Provide the (x, y) coordinate of the cell's center where the given text is located.  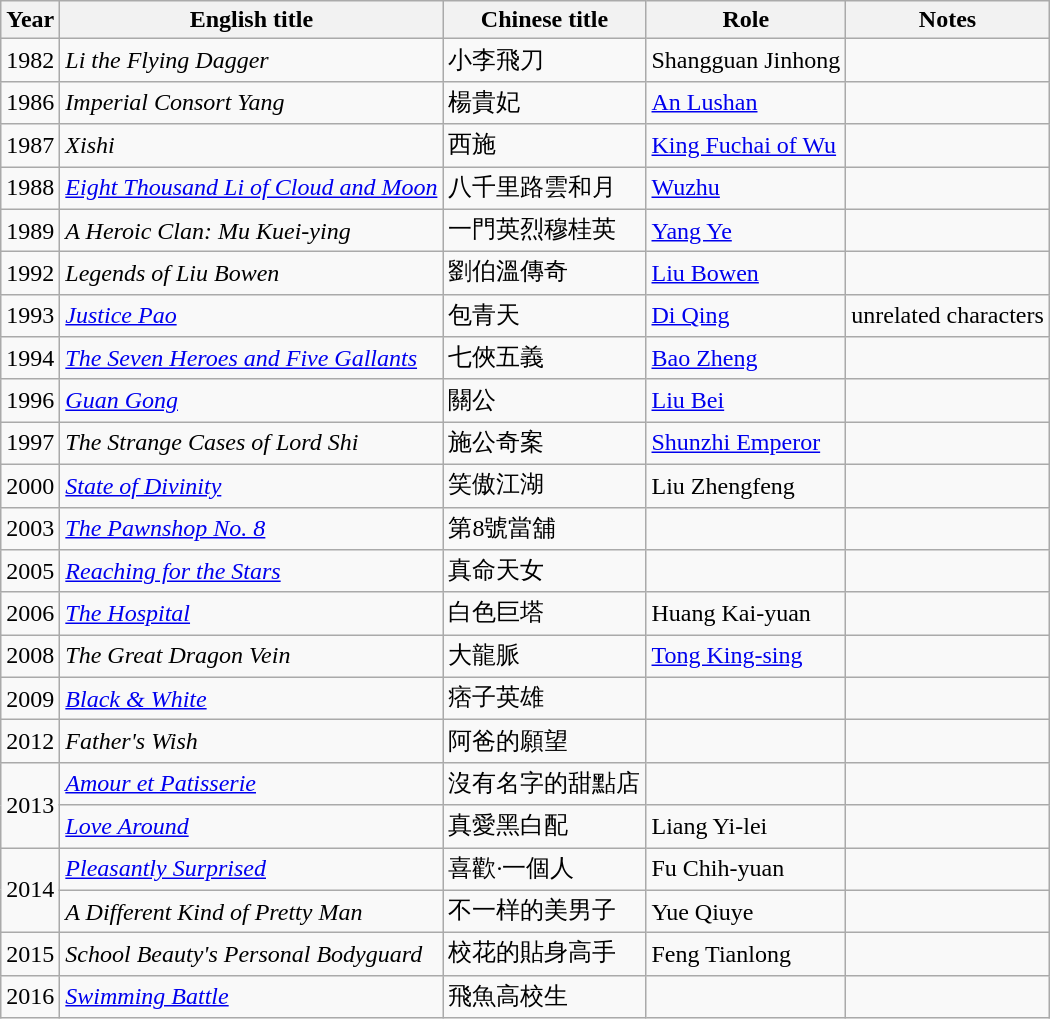
Reaching for the Stars (252, 572)
施公奇案 (544, 444)
Black & White (252, 698)
Guan Gong (252, 400)
Di Qing (746, 316)
Bao Zheng (746, 358)
2006 (30, 614)
Justice Pao (252, 316)
Liu Bowen (746, 274)
關公 (544, 400)
Love Around (252, 826)
1993 (30, 316)
Notes (948, 20)
沒有名字的甜點店 (544, 784)
English title (252, 20)
2012 (30, 742)
第8號當舖 (544, 528)
2005 (30, 572)
Fu Chih-yuan (746, 870)
The Strange Cases of Lord Shi (252, 444)
The Seven Heroes and Five Gallants (252, 358)
小李飛刀 (544, 60)
King Fuchai of Wu (746, 146)
An Lushan (746, 102)
真愛黑白配 (544, 826)
笑傲江湖 (544, 486)
2016 (30, 996)
一門英烈穆桂英 (544, 230)
unrelated characters (948, 316)
Feng Tianlong (746, 954)
2009 (30, 698)
包青天 (544, 316)
2008 (30, 656)
Yang Ye (746, 230)
Pleasantly Surprised (252, 870)
真命天女 (544, 572)
School Beauty's Personal Bodyguard (252, 954)
Liu Zhengfeng (746, 486)
不一样的美男子 (544, 912)
2015 (30, 954)
飛魚高校生 (544, 996)
2003 (30, 528)
1994 (30, 358)
白色巨塔 (544, 614)
1989 (30, 230)
Legends of Liu Bowen (252, 274)
2000 (30, 486)
1997 (30, 444)
七俠五義 (544, 358)
劉伯溫傳奇 (544, 274)
Eight Thousand Li of Cloud and Moon (252, 188)
A Heroic Clan: Mu Kuei-ying (252, 230)
1986 (30, 102)
1987 (30, 146)
Xishi (252, 146)
The Hospital (252, 614)
1992 (30, 274)
阿爸的願望 (544, 742)
Father's Wish (252, 742)
2014 (30, 890)
喜歡·一個人 (544, 870)
八千里路雲和月 (544, 188)
Liu Bei (746, 400)
The Great Dragon Vein (252, 656)
State of Divinity (252, 486)
Shunzhi Emperor (746, 444)
The Pawnshop No. 8 (252, 528)
Imperial Consort Yang (252, 102)
Swimming Battle (252, 996)
痞子英雄 (544, 698)
Yue Qiuye (746, 912)
西施 (544, 146)
1982 (30, 60)
Year (30, 20)
Shangguan Jinhong (746, 60)
校花的貼身高手 (544, 954)
Chinese title (544, 20)
大龍脈 (544, 656)
Liang Yi-lei (746, 826)
楊貴妃 (544, 102)
Role (746, 20)
Huang Kai-yuan (746, 614)
Wuzhu (746, 188)
1988 (30, 188)
Tong King-sing (746, 656)
1996 (30, 400)
A Different Kind of Pretty Man (252, 912)
Li the Flying Dagger (252, 60)
2013 (30, 804)
Amour et Patisserie (252, 784)
